From the cell containing the given text, extract its center point as [x, y] coordinate. 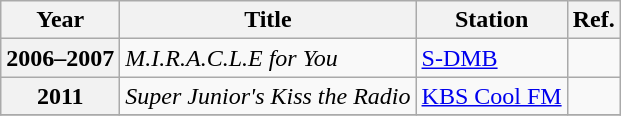
M.I.R.A.C.L.E for You [268, 58]
KBS Cool FM [492, 96]
S-DMB [492, 58]
Station [492, 20]
Super Junior's Kiss the Radio [268, 96]
2006–2007 [60, 58]
2011 [60, 96]
Title [268, 20]
Year [60, 20]
Ref. [594, 20]
